Return the [x, y] coordinate for the center point of the cell that contains the specified text.  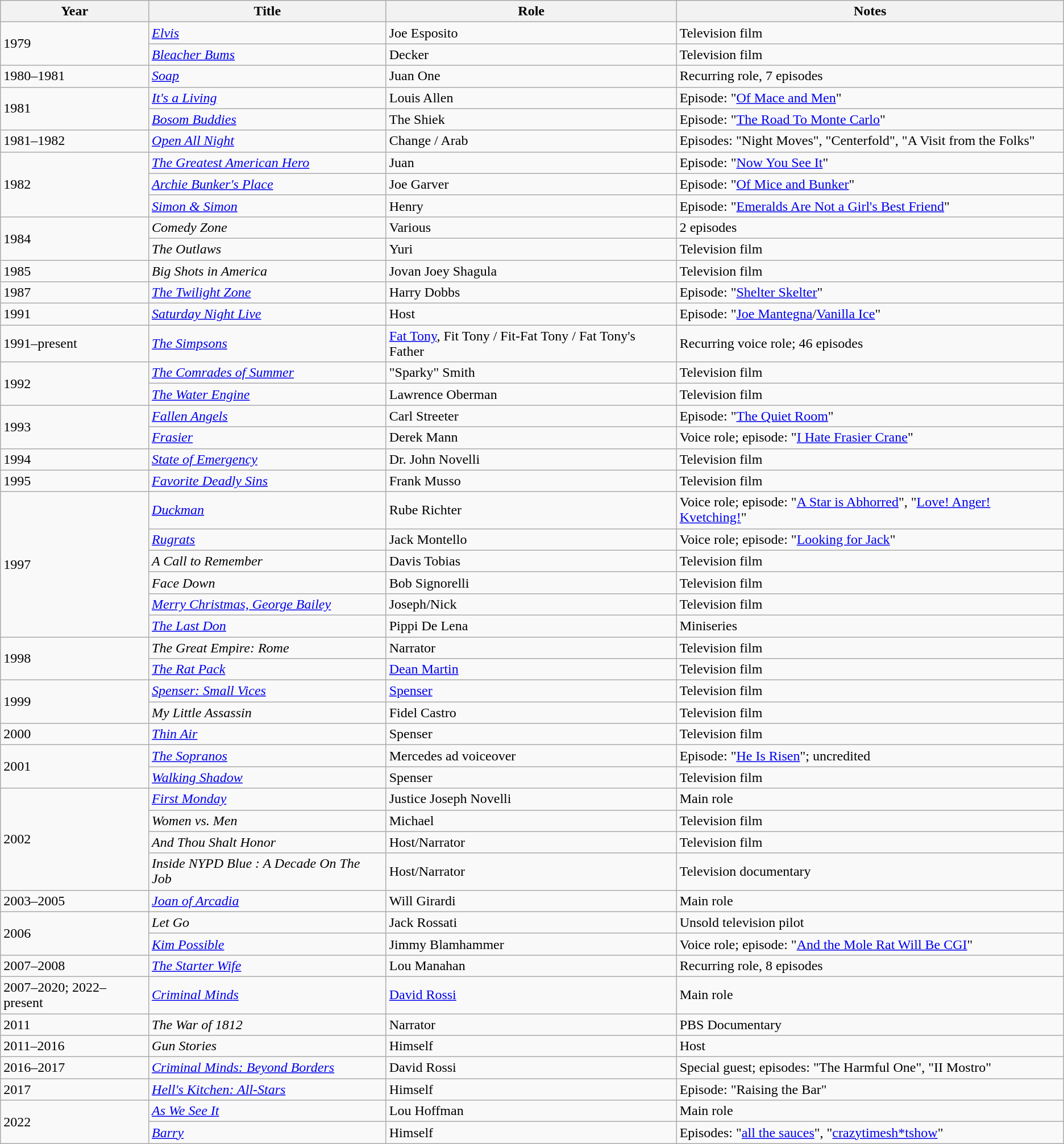
1985 [75, 271]
2 episodes [870, 227]
Lou Manahan [531, 966]
Thin Air [268, 734]
1987 [75, 293]
Jack Montello [531, 539]
The Water Engine [268, 394]
1999 [75, 702]
Miniseries [870, 626]
The Sopranos [268, 756]
As We See It [268, 1111]
Spenser: Small Vices [268, 691]
Jovan Joey Shagula [531, 271]
2007–2020; 2022–present [75, 995]
Episodes: "Night Moves", "Centerfold", "A Visit from the Folks" [870, 141]
1991 [75, 314]
1984 [75, 238]
Episode: "Joe Mantegna/Vanilla Ice" [870, 314]
Face Down [268, 583]
Davis Tobias [531, 561]
Open All Night [268, 141]
Recurring role, 8 episodes [870, 966]
It's a Living [268, 98]
Saturday Night Live [268, 314]
Title [268, 11]
Rugrats [268, 539]
Frank Musso [531, 481]
Episode: "Of Mace and Men" [870, 98]
1994 [75, 459]
Women vs. Men [268, 821]
Henry [531, 206]
The Greatest American Hero [268, 163]
1991–present [75, 343]
1981–1982 [75, 141]
2003–2005 [75, 901]
Hell's Kitchen: All-Stars [268, 1089]
Voice role; episode: "Looking for Jack" [870, 539]
2022 [75, 1122]
Frasier [268, 438]
Rube Richter [531, 510]
Archie Bunker's Place [268, 184]
The Great Empire: Rome [268, 647]
"Sparky" Smith [531, 373]
Justice Joseph Novelli [531, 799]
2016–2017 [75, 1068]
Special guest; episodes: "The Harmful One", "II Mostro" [870, 1068]
My Little Assassin [268, 713]
Fallen Angels [268, 416]
A Call to Remember [268, 561]
2011–2016 [75, 1046]
Recurring role, 7 episodes [870, 76]
Voice role; episode: "I Hate Frasier Crane" [870, 438]
2002 [75, 839]
Bosom Buddies [268, 119]
Change / Arab [531, 141]
Will Girardi [531, 901]
Episodes: "all the sauces", "crazytimesh*tshow" [870, 1133]
Kim Possible [268, 944]
Year [75, 11]
Let Go [268, 922]
Pippi De Lena [531, 626]
Soap [268, 76]
Recurring voice role; 46 episodes [870, 343]
1992 [75, 384]
Carl Streeter [531, 416]
Juan [531, 163]
2000 [75, 734]
Bleacher Bums [268, 55]
Juan One [531, 76]
Episode: "Raising the Bar" [870, 1089]
Joe Garver [531, 184]
Episode: "The Road To Monte Carlo" [870, 119]
Jack Rossati [531, 922]
Walking Shadow [268, 777]
Gun Stories [268, 1046]
State of Emergency [268, 459]
First Monday [268, 799]
The Last Don [268, 626]
The Starter Wife [268, 966]
The Comrades of Summer [268, 373]
Big Shots in America [268, 271]
Fat Tony, Fit Tony / Fit-Fat Tony / Fat Tony's Father [531, 343]
1995 [75, 481]
Bob Signorelli [531, 583]
Mercedes ad voiceover [531, 756]
Role [531, 11]
The Rat Pack [268, 669]
Louis Allen [531, 98]
2011 [75, 1025]
Inside NYPD Blue : A Decade On The Job [268, 872]
Michael [531, 821]
2007–2008 [75, 966]
The War of 1812 [268, 1025]
Fidel Castro [531, 713]
The Shiek [531, 119]
Jimmy Blamhammer [531, 944]
Lou Hoffman [531, 1111]
Notes [870, 11]
1980–1981 [75, 76]
2001 [75, 767]
Episode: "The Quiet Room" [870, 416]
1981 [75, 109]
Episode: "Shelter Skelter" [870, 293]
Joe Esposito [531, 33]
Voice role; episode: "A Star is Abhorred", "Love! Anger! Kvetching!" [870, 510]
Yuri [531, 249]
Voice role; episode: "And the Mole Rat Will Be CGI" [870, 944]
Decker [531, 55]
Episode: "Emeralds Are Not a Girl's Best Friend" [870, 206]
Simon & Simon [268, 206]
Various [531, 227]
Episode: "He Is Risen"; uncredited [870, 756]
Lawrence Oberman [531, 394]
Dr. John Novelli [531, 459]
2006 [75, 933]
Criminal Minds: Beyond Borders [268, 1068]
1979 [75, 44]
Merry Christmas, George Bailey [268, 604]
And Thou Shalt Honor [268, 842]
Elvis [268, 33]
Criminal Minds [268, 995]
Harry Dobbs [531, 293]
Duckman [268, 510]
PBS Documentary [870, 1025]
1998 [75, 658]
1982 [75, 184]
The Simpsons [268, 343]
Episode: "Of Mice and Bunker" [870, 184]
The Twilight Zone [268, 293]
Derek Mann [531, 438]
Joseph/Nick [531, 604]
Unsold television pilot [870, 922]
Favorite Deadly Sins [268, 481]
Joan of Arcadia [268, 901]
Episode: "Now You See It" [870, 163]
1997 [75, 564]
The Outlaws [268, 249]
Comedy Zone [268, 227]
1993 [75, 427]
Barry [268, 1133]
Dean Martin [531, 669]
Television documentary [870, 872]
2017 [75, 1089]
